From the cell containing the given text, extract its center point as (X, Y) coordinate. 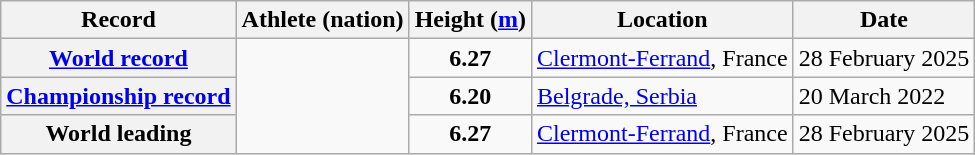
Athlete (nation) (322, 20)
6.20 (470, 96)
Record (118, 20)
20 March 2022 (884, 96)
Date (884, 20)
World record (118, 58)
Height (m) (470, 20)
Location (662, 20)
Belgrade, Serbia (662, 96)
World leading (118, 134)
Championship record (118, 96)
